Detect which cell encompasses the target text, then output its (X, Y) center coordinate. 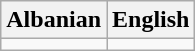
Albanian (54, 20)
English (151, 20)
